Locate the cell with the specified text and output its (x, y) center coordinate. 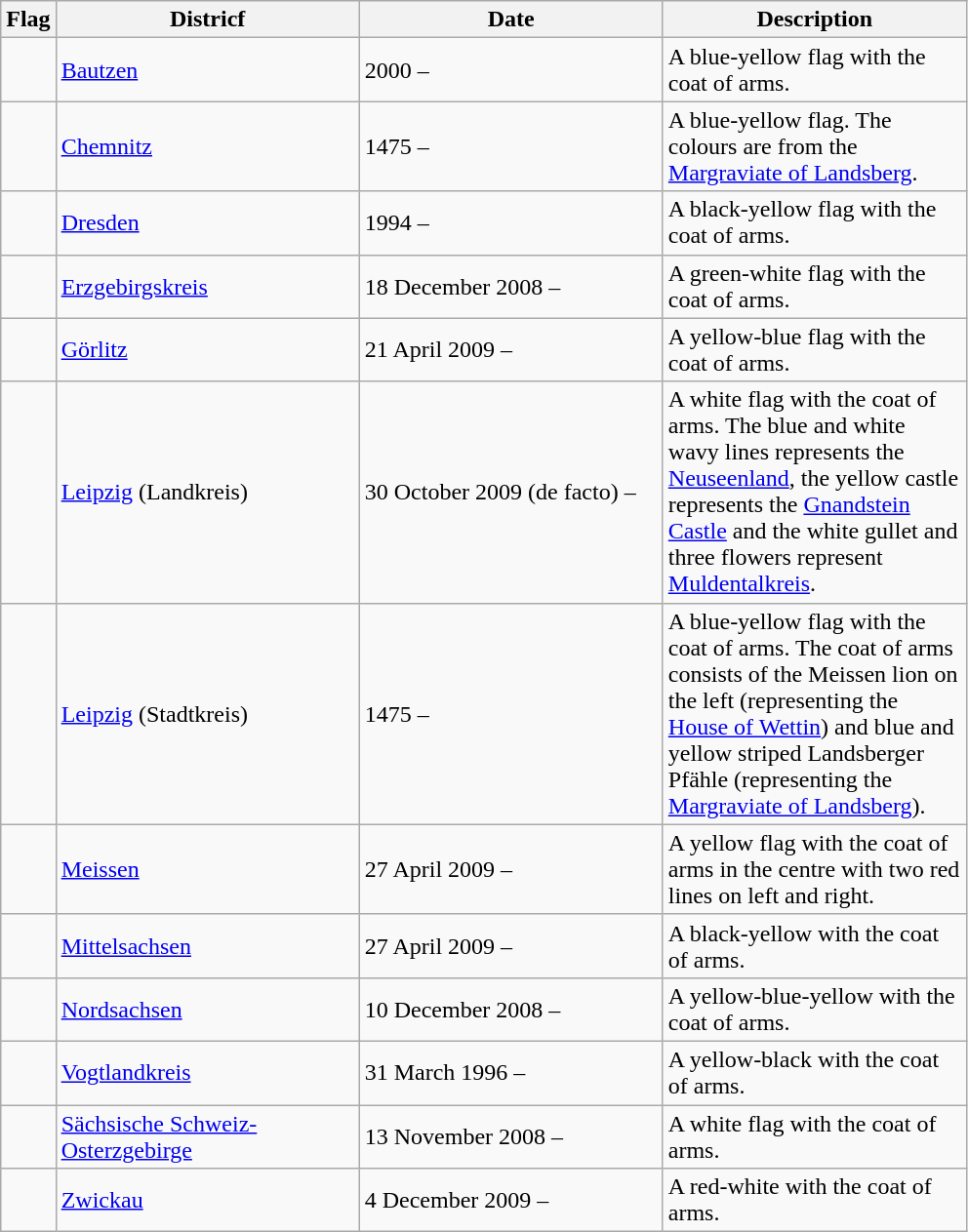
Vogtlandkreis (207, 1073)
A green-white flag with the coat of arms. (814, 287)
Description (814, 20)
A blue-yellow flag with the coat of arms. (814, 70)
A yellow-black with the coat of arms. (814, 1073)
13 November 2008 – (511, 1135)
A black-yellow flag with the coat of arms. (814, 222)
A blue-yellow flag. The colours are from the Margraviate of Landsberg. (814, 146)
Zwickau (207, 1200)
10 December 2008 – (511, 1009)
4 December 2009 – (511, 1200)
Chemnitz (207, 146)
Görlitz (207, 349)
Leipzig (Stadtkreis) (207, 714)
A white flag with the coat of arms. (814, 1135)
Nordsachsen (207, 1009)
A black-yellow with the coat of arms. (814, 946)
Erzgebirgskreis (207, 287)
Districf (207, 20)
Sächsische Schweiz-Osterzgebirge (207, 1135)
2000 – (511, 70)
30 October 2009 (de facto) – (511, 492)
A yellow flag with the coat of arms in the centre with two red lines on left and right. (814, 869)
A yellow-blue flag with the coat of arms. (814, 349)
31 March 1996 – (511, 1073)
1994 – (511, 222)
Dresden (207, 222)
A yellow-blue-yellow with the coat of arms. (814, 1009)
Date (511, 20)
21 April 2009 – (511, 349)
Bautzen (207, 70)
18 December 2008 – (511, 287)
Flag (28, 20)
A red-white with the coat of arms. (814, 1200)
Leipzig (Landkreis) (207, 492)
Meissen (207, 869)
Mittelsachsen (207, 946)
